Extract the (x, y) coordinate from the center of the cell holding the provided text.  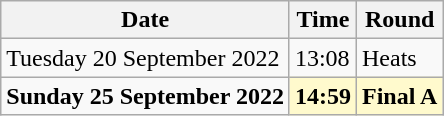
Sunday 25 September 2022 (146, 96)
Final A (399, 96)
Heats (399, 58)
Tuesday 20 September 2022 (146, 58)
13:08 (322, 58)
Time (322, 20)
Round (399, 20)
14:59 (322, 96)
Date (146, 20)
